Scan for the cell matching the given text and deliver its (x, y) coordinate at center. 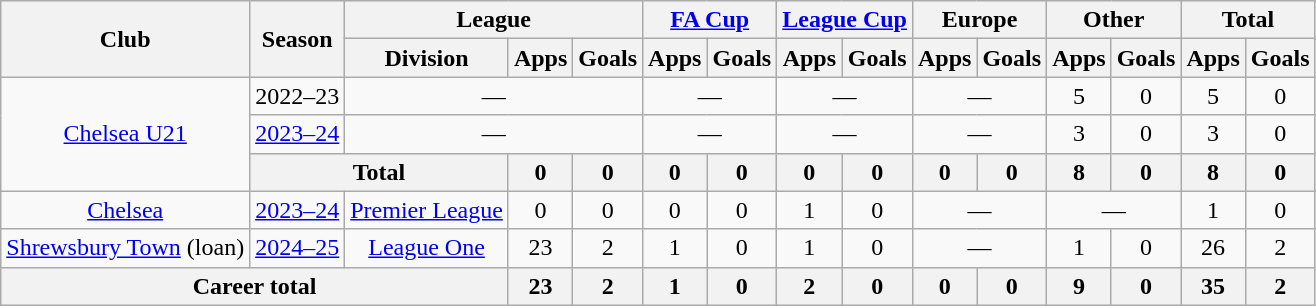
2024–25 (298, 248)
Other (1114, 20)
FA Cup (710, 20)
Premier League (427, 210)
League One (427, 248)
League Cup (845, 20)
35 (1213, 286)
Chelsea U21 (126, 134)
Season (298, 39)
Chelsea (126, 210)
26 (1213, 248)
Career total (255, 286)
9 (1079, 286)
Europe (979, 20)
Shrewsbury Town (loan) (126, 248)
2022–23 (298, 96)
League (494, 20)
Division (427, 58)
Club (126, 39)
